Scan for the cell matching the given text and deliver its (X, Y) coordinate at center. 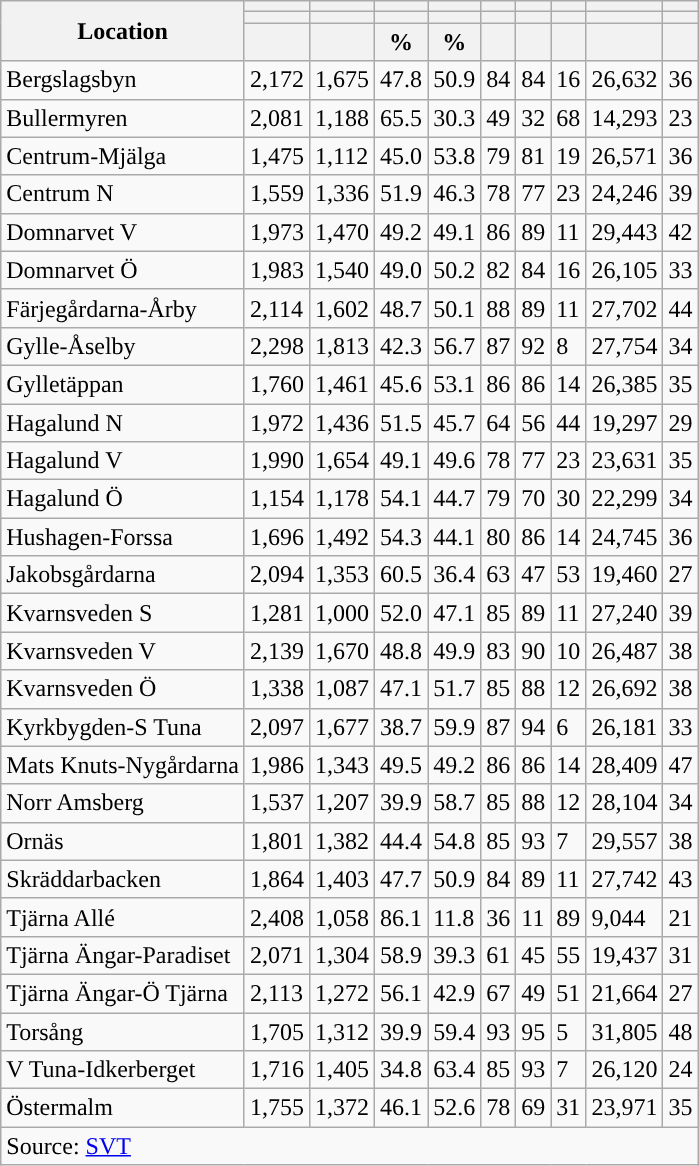
1,537 (276, 803)
10 (568, 651)
29 (680, 423)
1,178 (342, 499)
27,742 (624, 879)
21 (680, 917)
1,382 (342, 841)
1,112 (342, 156)
45.0 (402, 156)
1,304 (342, 955)
26,487 (624, 651)
34.8 (402, 1070)
54.1 (402, 499)
6 (568, 727)
1,281 (276, 613)
90 (534, 651)
86.1 (402, 917)
61 (498, 955)
53.8 (454, 156)
58.9 (402, 955)
65.5 (402, 118)
5 (568, 1031)
51 (568, 993)
Hushagen-Forssa (123, 537)
44.4 (402, 841)
1,461 (342, 384)
14,293 (624, 118)
58.7 (454, 803)
59.9 (454, 727)
56.7 (454, 346)
19 (568, 156)
63.4 (454, 1070)
Tjärna Allé (123, 917)
55 (568, 955)
56 (534, 423)
42.3 (402, 346)
28,104 (624, 803)
Tjärna Ängar-Ö Tjärna (123, 993)
1,559 (276, 194)
1,405 (342, 1070)
Färjegårdarna-Årby (123, 308)
92 (534, 346)
19,297 (624, 423)
26,105 (624, 270)
1,864 (276, 879)
28,409 (624, 765)
26,692 (624, 689)
8 (568, 346)
32 (534, 118)
1,475 (276, 156)
2,139 (276, 651)
1,696 (276, 537)
Jakobsgårdarna (123, 575)
42.9 (454, 993)
Tjärna Ängar-Paradiset (123, 955)
81 (534, 156)
50.2 (454, 270)
Torsång (123, 1031)
59.4 (454, 1031)
Centrum N (123, 194)
1,602 (342, 308)
Kvarnsveden V (123, 651)
1,755 (276, 1108)
45.7 (454, 423)
1,188 (342, 118)
1,207 (342, 803)
V Tuna-Idkerberget (123, 1070)
1,801 (276, 841)
1,986 (276, 765)
19,460 (624, 575)
45.6 (402, 384)
1,470 (342, 232)
Norr Amsberg (123, 803)
1,000 (342, 613)
44.1 (454, 537)
Östermalm (123, 1108)
26,632 (624, 80)
21,664 (624, 993)
47.8 (402, 80)
54.8 (454, 841)
1,716 (276, 1070)
1,343 (342, 765)
1,540 (342, 270)
80 (498, 537)
1,353 (342, 575)
Source: SVT (350, 1146)
47.7 (402, 879)
51.7 (454, 689)
Centrum-Mjälga (123, 156)
Gylle-Åselby (123, 346)
Skräddarbacken (123, 879)
29,443 (624, 232)
Hagalund V (123, 461)
2,081 (276, 118)
29,557 (624, 841)
26,571 (624, 156)
2,113 (276, 993)
Kvarnsveden Ö (123, 689)
48.8 (402, 651)
Location (123, 31)
52.6 (454, 1108)
Kyrkbygden-S Tuna (123, 727)
Gylletäppan (123, 384)
52.0 (402, 613)
1,403 (342, 879)
54.3 (402, 537)
1,492 (342, 537)
69 (534, 1108)
24,745 (624, 537)
23,631 (624, 461)
Kvarnsveden S (123, 613)
1,983 (276, 270)
23,971 (624, 1108)
26,385 (624, 384)
2,408 (276, 917)
30 (568, 499)
36.4 (454, 575)
42 (680, 232)
51.9 (402, 194)
2,071 (276, 955)
27,702 (624, 308)
1,813 (342, 346)
30.3 (454, 118)
1,972 (276, 423)
1,372 (342, 1108)
2,114 (276, 308)
22,299 (624, 499)
9,044 (624, 917)
26,120 (624, 1070)
Domnarvet Ö (123, 270)
38.7 (402, 727)
2,094 (276, 575)
1,670 (342, 651)
Hagalund N (123, 423)
67 (498, 993)
50.1 (454, 308)
Hagalund Ö (123, 499)
1,058 (342, 917)
53.1 (454, 384)
Ornäs (123, 841)
24,246 (624, 194)
1,677 (342, 727)
1,654 (342, 461)
2,097 (276, 727)
1,312 (342, 1031)
Bullermyren (123, 118)
1,436 (342, 423)
95 (534, 1031)
68 (568, 118)
49.5 (402, 765)
49.9 (454, 651)
11.8 (454, 917)
49.6 (454, 461)
56.1 (402, 993)
27,754 (624, 346)
19,437 (624, 955)
2,172 (276, 80)
1,675 (342, 80)
49.0 (402, 270)
27,240 (624, 613)
Domnarvet V (123, 232)
48.7 (402, 308)
44.7 (454, 499)
48 (680, 1031)
83 (498, 651)
1,272 (342, 993)
60.5 (402, 575)
1,336 (342, 194)
94 (534, 727)
24 (680, 1070)
1,760 (276, 384)
82 (498, 270)
2,298 (276, 346)
1,990 (276, 461)
26,181 (624, 727)
45 (534, 955)
46.3 (454, 194)
Mats Knuts-Nygårdarna (123, 765)
1,087 (342, 689)
51.5 (402, 423)
1,973 (276, 232)
Bergslagsbyn (123, 80)
64 (498, 423)
43 (680, 879)
1,154 (276, 499)
31,805 (624, 1031)
1,705 (276, 1031)
39.3 (454, 955)
70 (534, 499)
1,338 (276, 689)
53 (568, 575)
46.1 (402, 1108)
63 (498, 575)
